Identify which cell holds the provided text, then report its [x, y] central coordinate. 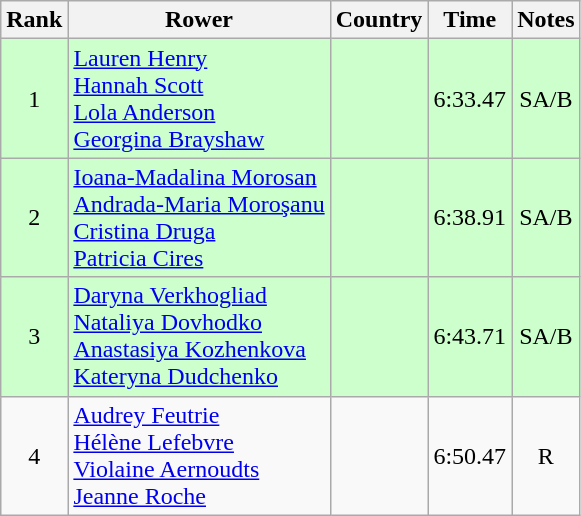
1 [34, 98]
Lauren HenryHannah ScottLola AndersonGeorgina Brayshaw [199, 98]
6:38.91 [470, 218]
4 [34, 456]
6:33.47 [470, 98]
2 [34, 218]
Ioana-Madalina MorosanAndrada-Maria MoroşanuCristina DrugaPatricia Cires [199, 218]
Daryna VerkhogliadNataliya DovhodkoAnastasiya KozhenkovaKateryna Dudchenko [199, 336]
6:50.47 [470, 456]
Rower [199, 20]
Rank [34, 20]
R [546, 456]
6:43.71 [470, 336]
Audrey FeutrieHélène LefebvreViolaine AernoudtsJeanne Roche [199, 456]
Time [470, 20]
Notes [546, 20]
Country [379, 20]
3 [34, 336]
